Determine the (X, Y) coordinate at the center of the cell enclosing the given text.  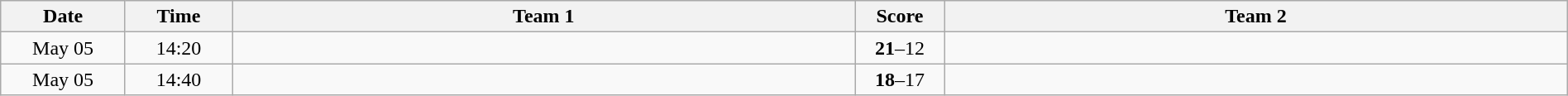
21–12 (900, 48)
Team 2 (1256, 17)
Team 1 (544, 17)
Date (63, 17)
18–17 (900, 79)
14:40 (179, 79)
Score (900, 17)
14:20 (179, 48)
Time (179, 17)
